Scan for the cell matching the given text and deliver its [X, Y] coordinate at center. 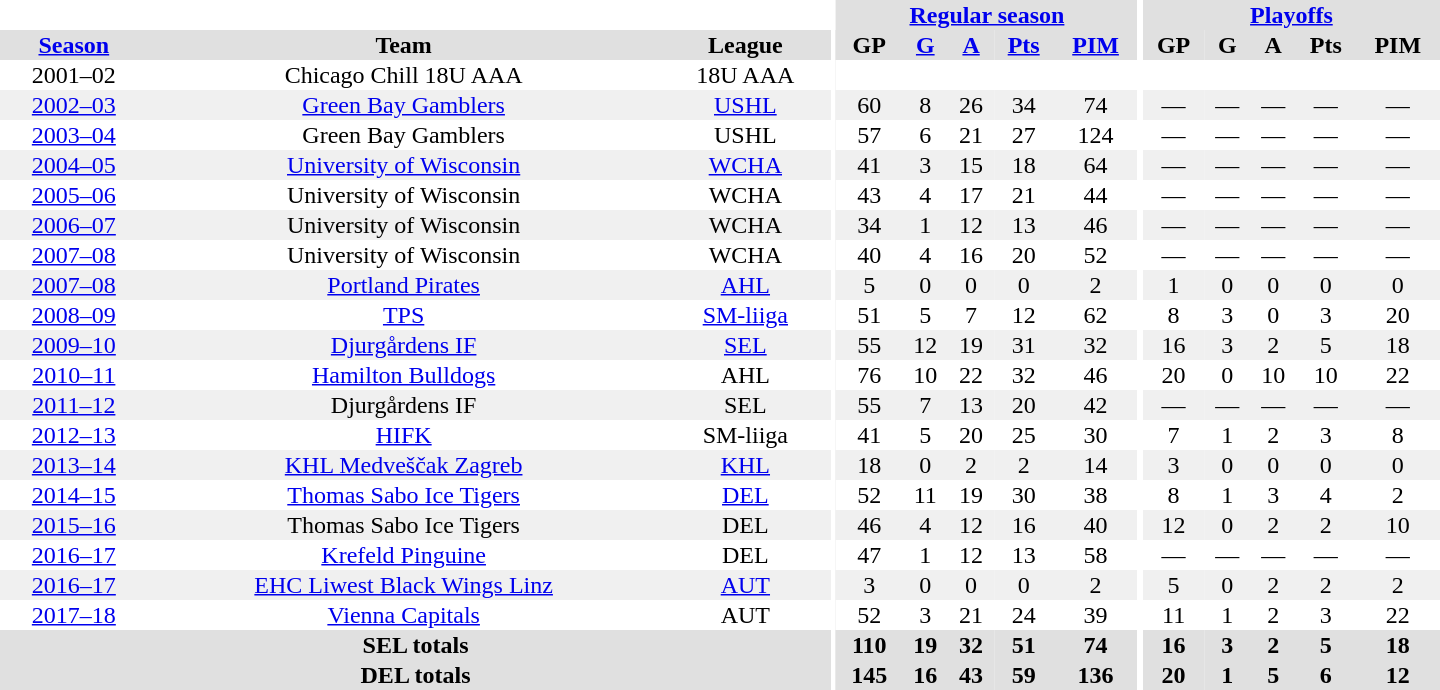
2014–15 [74, 495]
44 [1095, 195]
27 [1024, 135]
24 [1024, 615]
2011–12 [74, 405]
64 [1095, 165]
TPS [404, 315]
2003–04 [74, 135]
2015–16 [74, 525]
2008–09 [74, 315]
110 [869, 645]
Portland Pirates [404, 285]
26 [971, 105]
2017–18 [74, 615]
58 [1095, 555]
Regular season [987, 15]
47 [869, 555]
Season [74, 45]
EHC Liwest Black Wings Linz [404, 585]
DEL totals [416, 675]
18U AAA [746, 75]
2010–11 [74, 375]
14 [1095, 465]
Chicago Chill 18U AAA [404, 75]
62 [1095, 315]
Krefeld Pinguine [404, 555]
2002–03 [74, 105]
HIFK [404, 435]
Hamilton Bulldogs [404, 375]
KHL [746, 465]
2004–05 [74, 165]
25 [1024, 435]
KHL Medveščak Zagreb [404, 465]
15 [971, 165]
Team [404, 45]
39 [1095, 615]
136 [1095, 675]
17 [971, 195]
59 [1024, 675]
2009–10 [74, 345]
2013–14 [74, 465]
38 [1095, 495]
2001–02 [74, 75]
145 [869, 675]
2005–06 [74, 195]
Playoffs [1292, 15]
60 [869, 105]
SEL totals [416, 645]
124 [1095, 135]
2012–13 [74, 435]
League [746, 45]
76 [869, 375]
31 [1024, 345]
2006–07 [74, 225]
Vienna Capitals [404, 615]
42 [1095, 405]
57 [869, 135]
